Locate the cell with the specified text and output its (x, y) center coordinate. 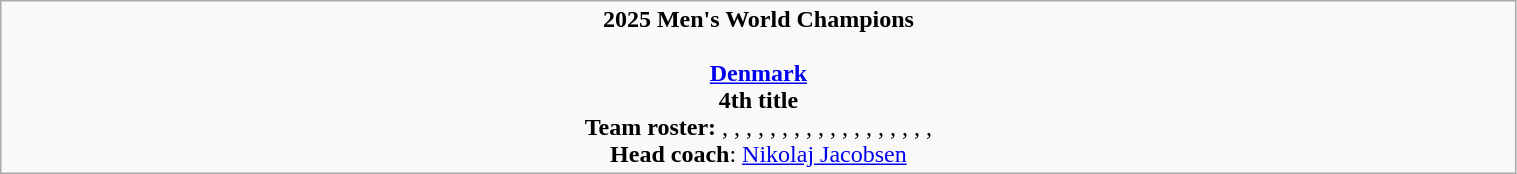
2025 Men's World ChampionsDenmark4th titleTeam roster: , , , , , , , , , , , , , , , , , , Head coach: Nikolaj Jacobsen (758, 88)
